Provide the (X, Y) coordinate of the cell's center where the given text is located.  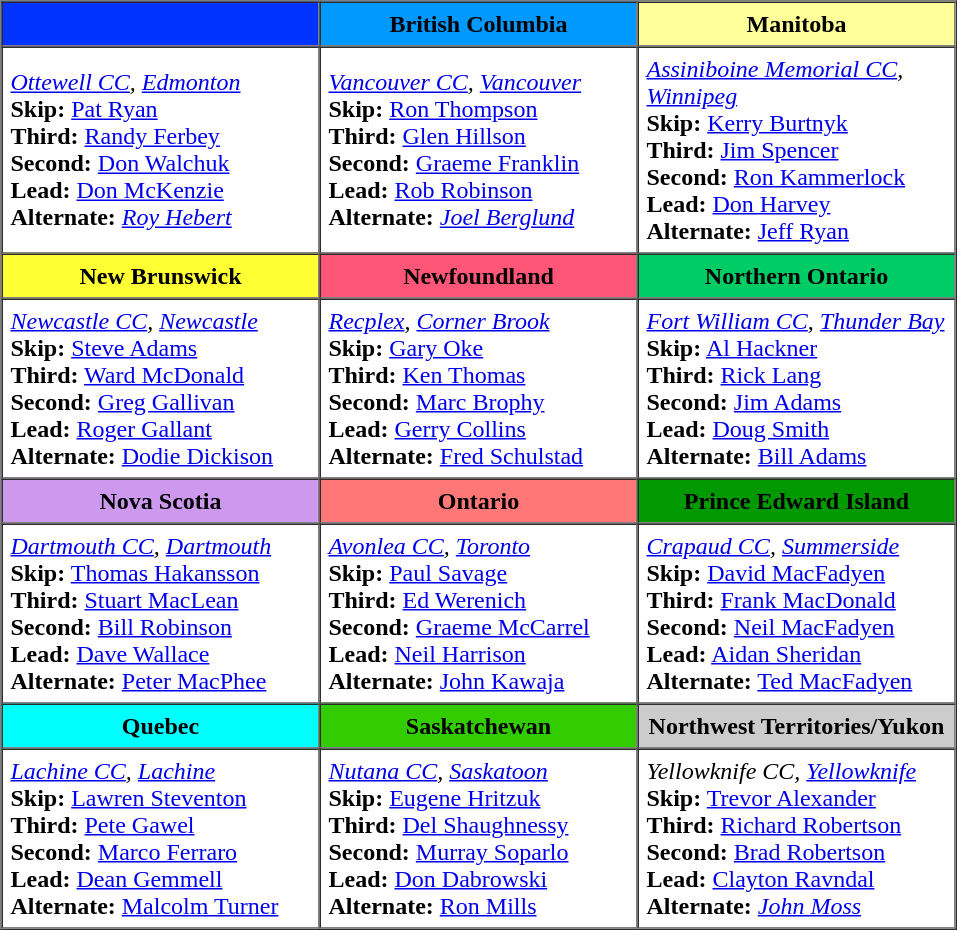
Nova Scotia (161, 500)
British Columbia (479, 24)
Quebec (161, 726)
Yellowknife CC, YellowknifeSkip: Trevor Alexander Third: Richard Robertson Second: Brad Robertson Lead: Clayton Ravndal Alternate: John Moss (797, 838)
Assiniboine Memorial CC, WinnipegSkip: Kerry Burtnyk Third: Jim Spencer Second: Ron Kammerlock Lead: Don Harvey Alternate: Jeff Ryan (797, 150)
Lachine CC, LachineSkip: Lawren Steventon Third: Pete Gawel Second: Marco Ferraro Lead: Dean Gemmell Alternate: Malcolm Turner (161, 838)
Vancouver CC, VancouverSkip: Ron Thompson Third: Glen Hillson Second: Graeme Franklin Lead: Rob Robinson Alternate: Joel Berglund (479, 150)
Northwest Territories/Yukon (797, 726)
Crapaud CC, SummersideSkip: David MacFadyen Third: Frank MacDonald Second: Neil MacFadyen Lead: Aidan Sheridan Alternate: Ted MacFadyen (797, 614)
Nutana CC, SaskatoonSkip: Eugene Hritzuk Third: Del Shaughnessy Second: Murray Soparlo Lead: Don Dabrowski Alternate: Ron Mills (479, 838)
Ottewell CC, EdmontonSkip: Pat Ryan Third: Randy Ferbey Second: Don Walchuk Lead: Don McKenzie Alternate: Roy Hebert (161, 150)
Newcastle CC, NewcastleSkip: Steve Adams Third: Ward McDonald Second: Greg Gallivan Lead: Roger Gallant Alternate: Dodie Dickison (161, 388)
New Brunswick (161, 276)
Recplex, Corner BrookSkip: Gary Oke Third: Ken Thomas Second: Marc Brophy Lead: Gerry Collins Alternate: Fred Schulstad (479, 388)
Avonlea CC, TorontoSkip: Paul Savage Third: Ed Werenich Second: Graeme McCarrel Lead: Neil Harrison Alternate: John Kawaja (479, 614)
Fort William CC, Thunder BaySkip: Al Hackner Third: Rick Lang Second: Jim Adams Lead: Doug Smith Alternate: Bill Adams (797, 388)
Saskatchewan (479, 726)
Northern Ontario (797, 276)
Ontario (479, 500)
Manitoba (797, 24)
Dartmouth CC, DartmouthSkip: Thomas Hakansson Third: Stuart MacLean Second: Bill Robinson Lead: Dave Wallace Alternate: Peter MacPhee (161, 614)
Prince Edward Island (797, 500)
Newfoundland (479, 276)
